Extract the [X, Y] coordinate from the center of the cell holding the provided text.  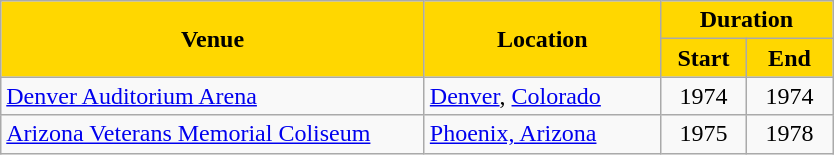
1975 [703, 134]
1978 [789, 134]
Start [703, 58]
Duration [746, 20]
Arizona Veterans Memorial Coliseum [213, 134]
Venue [213, 39]
Location [542, 39]
Denver Auditorium Arena [213, 96]
Denver, Colorado [542, 96]
Phoenix, Arizona [542, 134]
End [789, 58]
